Output the [X, Y] coordinate of the center of the cell containing the given text.  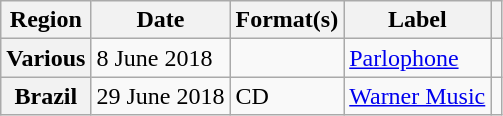
CD [287, 96]
8 June 2018 [160, 58]
Brazil [46, 96]
Parlophone [418, 58]
Warner Music [418, 96]
Date [160, 20]
Various [46, 58]
Region [46, 20]
29 June 2018 [160, 96]
Label [418, 20]
Format(s) [287, 20]
